Pinpoint the cell where the given text exists, returning its [x, y] midpoint coordinate. 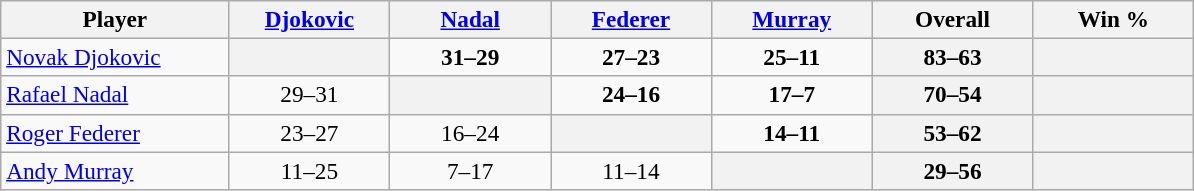
Novak Djokovic [115, 57]
14–11 [792, 133]
29–31 [310, 95]
Murray [792, 19]
70–54 [952, 95]
83–63 [952, 57]
Federer [632, 19]
53–62 [952, 133]
24–16 [632, 95]
11–14 [632, 170]
11–25 [310, 170]
17–7 [792, 95]
Andy Murray [115, 170]
25–11 [792, 57]
16–24 [470, 133]
Rafael Nadal [115, 95]
27–23 [632, 57]
29–56 [952, 170]
Nadal [470, 19]
Player [115, 19]
7–17 [470, 170]
Overall [952, 19]
31–29 [470, 57]
Djokovic [310, 19]
Roger Federer [115, 133]
23–27 [310, 133]
Win % [1114, 19]
